Search for the cell housing the specified text and yield its (X, Y) center coordinate. 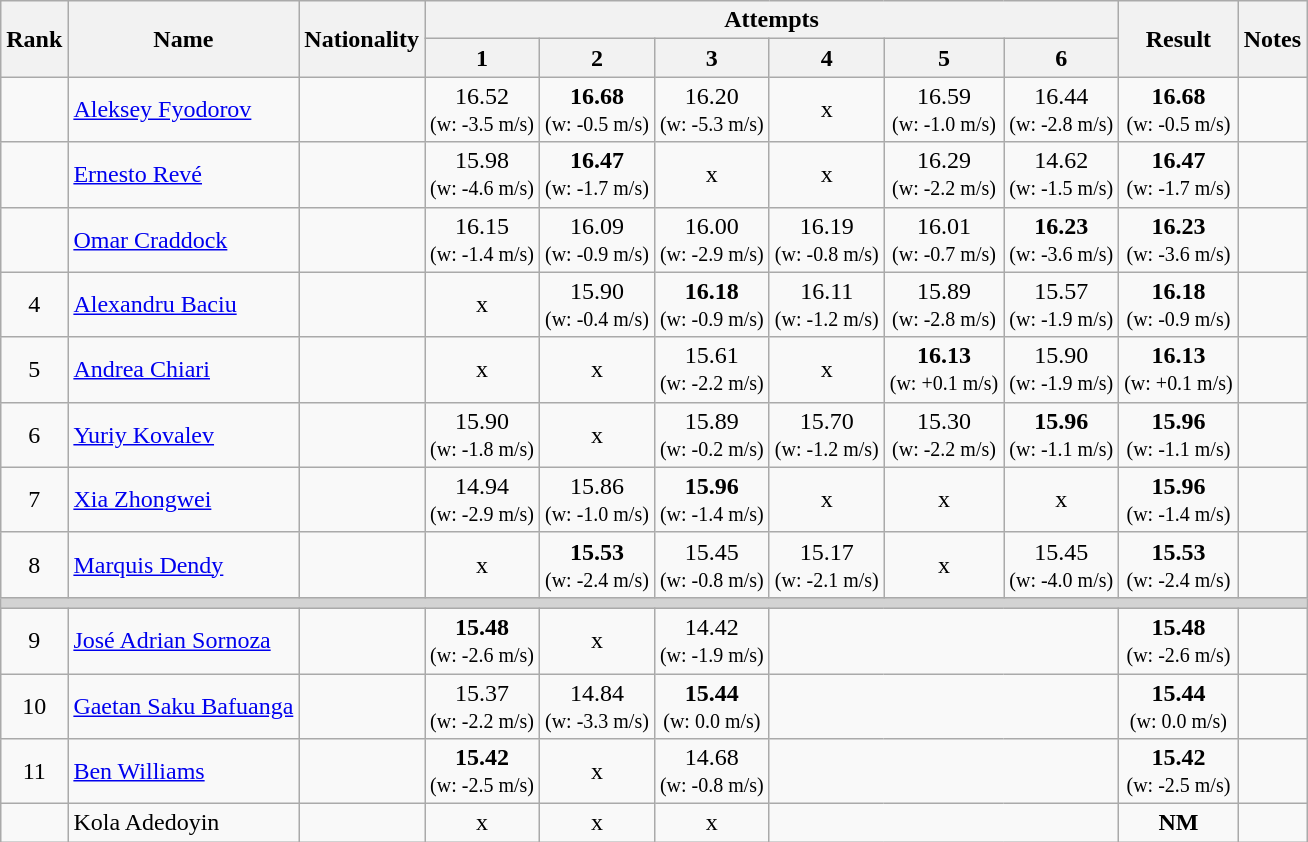
15.90(w: -0.4 m/s) (596, 304)
16.11(w: -1.2 m/s) (826, 304)
15.42 (w: -2.5 m/s) (1179, 772)
15.89(w: -2.8 m/s) (944, 304)
14.94(w: -2.9 m/s) (482, 500)
15.42(w: -2.5 m/s) (482, 772)
Rank (34, 39)
16.23 (w: -3.6 m/s) (1179, 240)
16.09(w: -0.9 m/s) (596, 240)
15.96(w: -1.4 m/s) (712, 500)
15.96(w: -1.1 m/s) (1062, 434)
8 (34, 564)
Xia Zhongwei (184, 500)
16.13 (w: +0.1 m/s) (1179, 370)
Marquis Dendy (184, 564)
16.00(w: -2.9 m/s) (712, 240)
Yuriy Kovalev (184, 434)
15.98(w: -4.6 m/s) (482, 174)
1 (482, 58)
16.44(w: -2.8 m/s) (1062, 110)
15.53 (w: -2.4 m/s) (1179, 564)
2 (596, 58)
15.45(w: -4.0 m/s) (1062, 564)
16.18(w: -0.9 m/s) (712, 304)
15.48(w: -2.6 m/s) (482, 640)
Name (184, 39)
15.90(w: -1.9 m/s) (1062, 370)
11 (34, 772)
José Adrian Sornoza (184, 640)
NM (1179, 823)
16.47 (w: -1.7 m/s) (1179, 174)
Andrea Chiari (184, 370)
Attempts (772, 20)
16.15(w: -1.4 m/s) (482, 240)
15.45(w: -0.8 m/s) (712, 564)
Gaetan Saku Bafuanga (184, 706)
16.01(w: -0.7 m/s) (944, 240)
15.37(w: -2.2 m/s) (482, 706)
15.57(w: -1.9 m/s) (1062, 304)
16.52(w: -3.5 m/s) (482, 110)
16.68(w: -0.5 m/s) (596, 110)
15.61(w: -2.2 m/s) (712, 370)
15.86(w: -1.0 m/s) (596, 500)
Notes (1272, 39)
Result (1179, 39)
9 (34, 640)
16.20(w: -5.3 m/s) (712, 110)
15.17(w: -2.1 m/s) (826, 564)
10 (34, 706)
15.96 (w: -1.1 m/s) (1179, 434)
16.59(w: -1.0 m/s) (944, 110)
Alexandru Baciu (184, 304)
Ernesto Revé (184, 174)
15.48 (w: -2.6 m/s) (1179, 640)
16.19(w: -0.8 m/s) (826, 240)
15.90(w: -1.8 m/s) (482, 434)
15.44(w: 0.0 m/s) (712, 706)
16.18 (w: -0.9 m/s) (1179, 304)
15.70(w: -1.2 m/s) (826, 434)
Kola Adedoyin (184, 823)
Ben Williams (184, 772)
15.96 (w: -1.4 m/s) (1179, 500)
15.30(w: -2.2 m/s) (944, 434)
16.29(w: -2.2 m/s) (944, 174)
7 (34, 500)
16.68 (w: -0.5 m/s) (1179, 110)
16.13(w: +0.1 m/s) (944, 370)
Omar Craddock (184, 240)
14.62(w: -1.5 m/s) (1062, 174)
Aleksey Fyodorov (184, 110)
15.44 (w: 0.0 m/s) (1179, 706)
14.42(w: -1.9 m/s) (712, 640)
Nationality (362, 39)
16.47(w: -1.7 m/s) (596, 174)
16.23(w: -3.6 m/s) (1062, 240)
15.53(w: -2.4 m/s) (596, 564)
15.89(w: -0.2 m/s) (712, 434)
14.68(w: -0.8 m/s) (712, 772)
14.84(w: -3.3 m/s) (596, 706)
3 (712, 58)
